Capture the cell that displays the provided text and extract its (x, y) central coordinate. 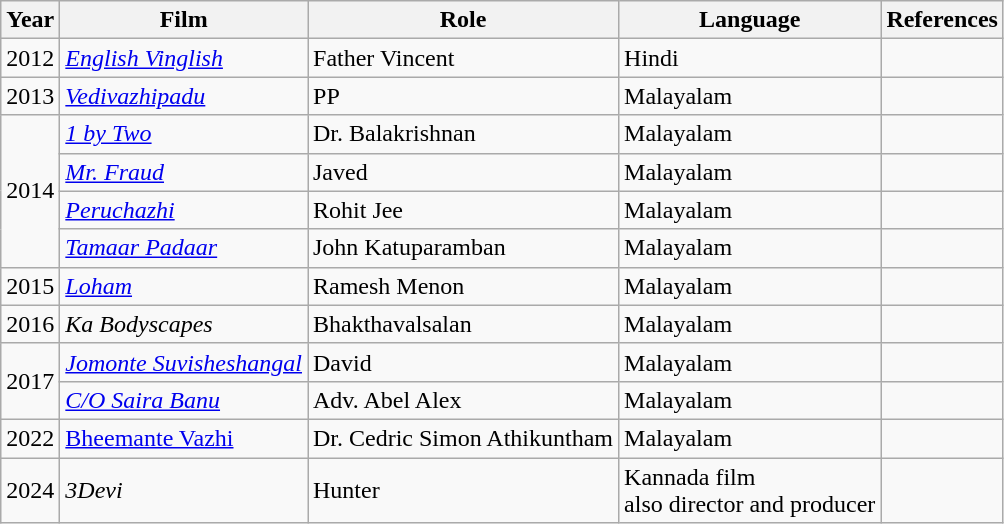
Kannada filmalso director and producer (750, 490)
Hunter (464, 490)
Bheemante Vazhi (184, 438)
Mr. Fraud (184, 172)
Hindi (750, 58)
Jomonte Suvisheshangal (184, 362)
John Katuparamban (464, 248)
David (464, 362)
Tamaar Padaar (184, 248)
Rohit Jee (464, 210)
Ka Bodyscapes (184, 324)
Vedivazhipadu (184, 96)
2022 (30, 438)
Loham (184, 286)
2024 (30, 490)
C/O Saira Banu (184, 400)
Film (184, 20)
Dr. Balakrishnan (464, 134)
Adv. Abel Alex (464, 400)
Father Vincent (464, 58)
2016 (30, 324)
Year (30, 20)
Dr. Cedric Simon Athikuntham (464, 438)
Javed (464, 172)
2017 (30, 381)
2015 (30, 286)
1 by Two (184, 134)
Bhakthavalsalan (464, 324)
English Vinglish (184, 58)
2013 (30, 96)
2014 (30, 191)
Role (464, 20)
References (942, 20)
Peruchazhi (184, 210)
3Devi (184, 490)
PP (464, 96)
Language (750, 20)
Ramesh Menon (464, 286)
2012 (30, 58)
